Output the [X, Y] coordinate of the center of the cell containing the given text.  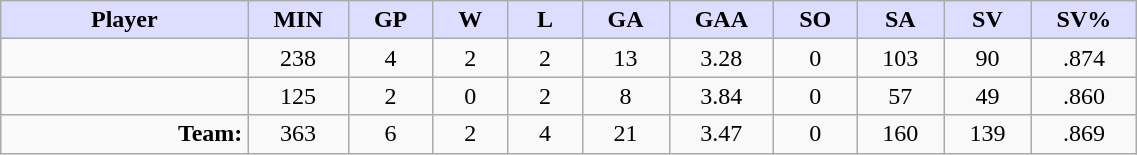
3.28 [721, 58]
SO [816, 20]
160 [900, 134]
L [545, 20]
SA [900, 20]
GA [626, 20]
125 [298, 96]
W [470, 20]
363 [298, 134]
.869 [1084, 134]
13 [626, 58]
3.84 [721, 96]
90 [988, 58]
103 [900, 58]
GAA [721, 20]
MIN [298, 20]
.860 [1084, 96]
SV% [1084, 20]
49 [988, 96]
SV [988, 20]
8 [626, 96]
21 [626, 134]
Team: [124, 134]
3.47 [721, 134]
57 [900, 96]
238 [298, 58]
6 [390, 134]
.874 [1084, 58]
139 [988, 134]
Player [124, 20]
GP [390, 20]
